Determine the [x, y] coordinate at the center of the cell enclosing the given text.  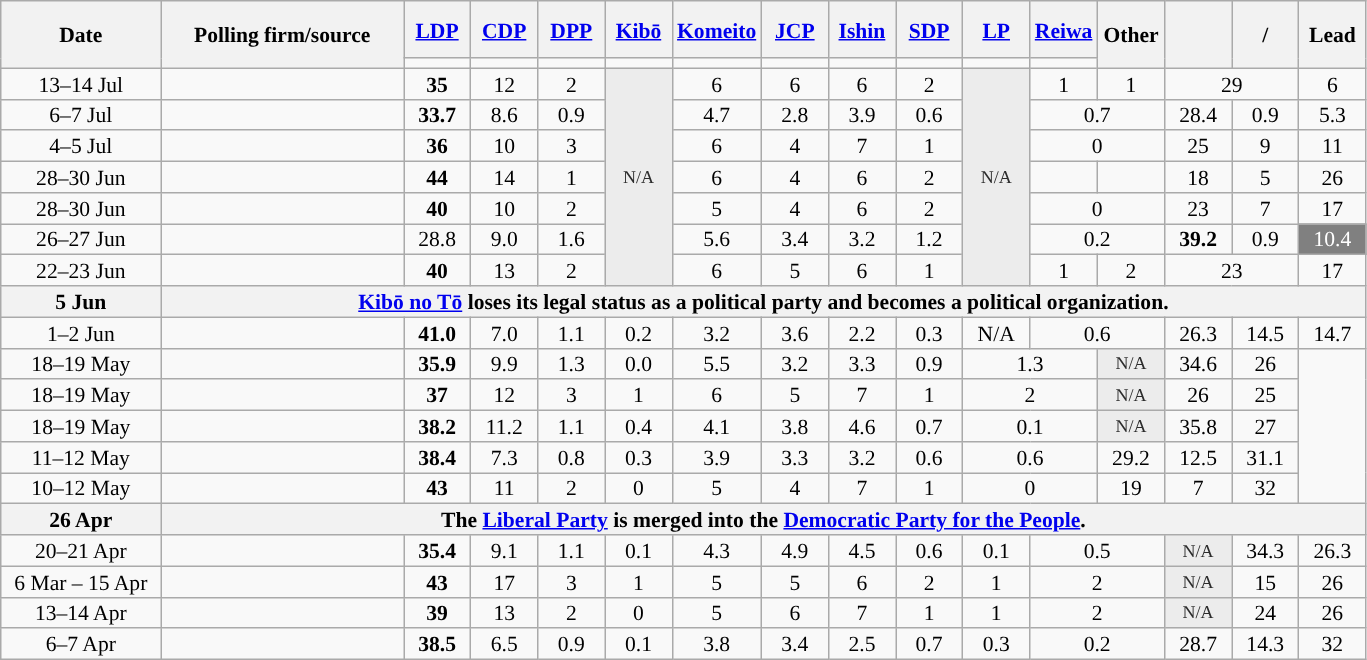
22–23 Jun [81, 270]
0.4 [638, 426]
7.3 [504, 458]
9 [1266, 146]
5.5 [716, 364]
34.3 [1266, 550]
44 [438, 178]
14 [504, 178]
LP [996, 30]
33.7 [438, 114]
9.1 [504, 550]
9.9 [504, 364]
26–27 Jun [81, 240]
4.1 [716, 426]
14.5 [1266, 332]
28.7 [1198, 644]
4.7 [716, 114]
12.5 [1198, 458]
10.4 [1332, 240]
18 [1198, 178]
31.1 [1266, 458]
Date [81, 34]
5.6 [716, 240]
2.8 [794, 114]
39.2 [1198, 240]
11–12 May [81, 458]
14.7 [1332, 332]
13–14 Jul [81, 84]
28.4 [1198, 114]
Reiwa [1064, 30]
35 [438, 84]
13–14 Apr [81, 612]
20–21 Apr [81, 550]
JCP [794, 30]
4.6 [862, 426]
Polling firm/source [282, 34]
35.4 [438, 550]
2.5 [862, 644]
1–2 Jun [81, 332]
7.0 [504, 332]
LDP [438, 30]
6 Mar – 15 Apr [81, 582]
9.0 [504, 240]
Other [1130, 34]
0.5 [1098, 550]
29 [1232, 84]
38.4 [438, 458]
8.6 [504, 114]
29.2 [1130, 458]
2.2 [862, 332]
0.8 [572, 458]
26 Apr [81, 520]
6.5 [504, 644]
24 [1266, 612]
5 Jun [81, 302]
10–12 May [81, 488]
Ishin [862, 30]
5.3 [1332, 114]
Kibō [638, 30]
6–7 Jul [81, 114]
35.8 [1198, 426]
4.5 [862, 550]
35.9 [438, 364]
34.6 [1198, 364]
1.6 [572, 240]
0.0 [638, 364]
14.3 [1266, 644]
4.3 [716, 550]
Lead [1332, 34]
3.6 [794, 332]
The Liberal Party is merged into the Democratic Party for the People. [764, 520]
6–7 Apr [81, 644]
1.2 [930, 240]
39 [438, 612]
41.0 [438, 332]
15 [1266, 582]
28.8 [438, 240]
4–5 Jul [81, 146]
Kibō no Tō loses its legal status as a political party and becomes a political organization. [764, 302]
36 [438, 146]
Komeito [716, 30]
SDP [930, 30]
19 [1130, 488]
38.5 [438, 644]
37 [438, 396]
DPP [572, 30]
CDP [504, 30]
4.9 [794, 550]
/ [1266, 34]
11.2 [504, 426]
38.2 [438, 426]
27 [1266, 426]
